Detect which cell encompasses the target text, then output its (x, y) center coordinate. 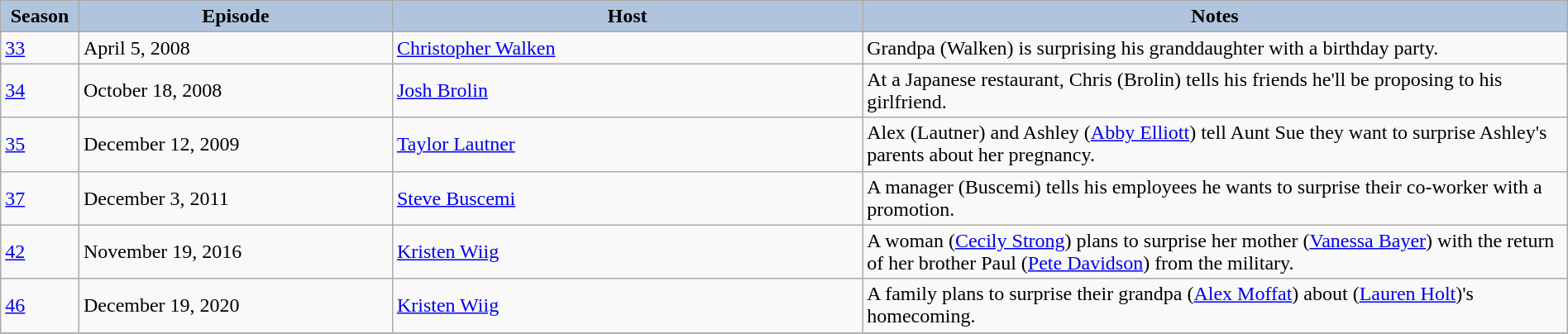
December 12, 2009 (235, 144)
October 18, 2008 (235, 91)
A woman (Cecily Strong) plans to surprise her mother (Vanessa Bayer) with the return of her brother Paul (Pete Davidson) from the military. (1216, 251)
35 (40, 144)
At a Japanese restaurant, Chris (Brolin) tells his friends he'll be proposing to his girlfriend. (1216, 91)
37 (40, 198)
42 (40, 251)
A family plans to surprise their grandpa (Alex Moffat) about (Lauren Holt)'s homecoming. (1216, 306)
Season (40, 17)
46 (40, 306)
April 5, 2008 (235, 48)
Grandpa (Walken) is surprising his granddaughter with a birthday party. (1216, 48)
Josh Brolin (627, 91)
Episode (235, 17)
Taylor Lautner (627, 144)
A manager (Buscemi) tells his employees he wants to surprise their co-worker with a promotion. (1216, 198)
Notes (1216, 17)
Steve Buscemi (627, 198)
Host (627, 17)
Alex (Lautner) and Ashley (Abby Elliott) tell Aunt Sue they want to surprise Ashley's parents about her pregnancy. (1216, 144)
November 19, 2016 (235, 251)
34 (40, 91)
December 3, 2011 (235, 198)
December 19, 2020 (235, 306)
33 (40, 48)
Christopher Walken (627, 48)
